Detect which cell encompasses the target text, then output its [X, Y] center coordinate. 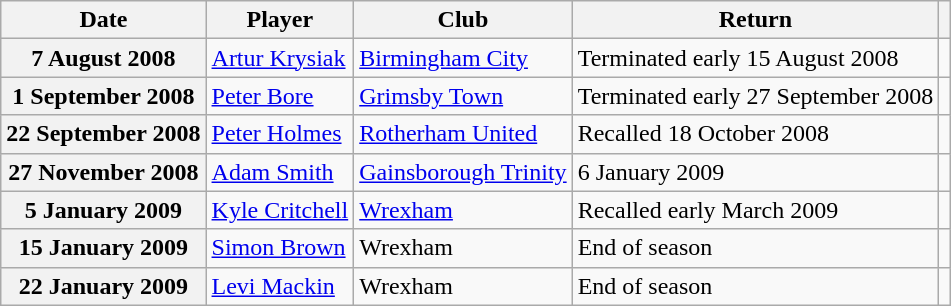
Return [756, 20]
Adam Smith [280, 172]
Terminated early 15 August 2008 [756, 58]
Simon Brown [280, 248]
Levi Mackin [280, 286]
Recalled early March 2009 [756, 210]
Kyle Critchell [280, 210]
Peter Bore [280, 96]
22 September 2008 [104, 134]
Club [463, 20]
Grimsby Town [463, 96]
5 January 2009 [104, 210]
15 January 2009 [104, 248]
Player [280, 20]
22 January 2009 [104, 286]
Terminated early 27 September 2008 [756, 96]
Gainsborough Trinity [463, 172]
6 January 2009 [756, 172]
Artur Krysiak [280, 58]
1 September 2008 [104, 96]
27 November 2008 [104, 172]
Recalled 18 October 2008 [756, 134]
Peter Holmes [280, 134]
Birmingham City [463, 58]
Rotherham United [463, 134]
Date [104, 20]
7 August 2008 [104, 58]
